For the text-containing cell, return its midpoint in [x, y] coordinate format. 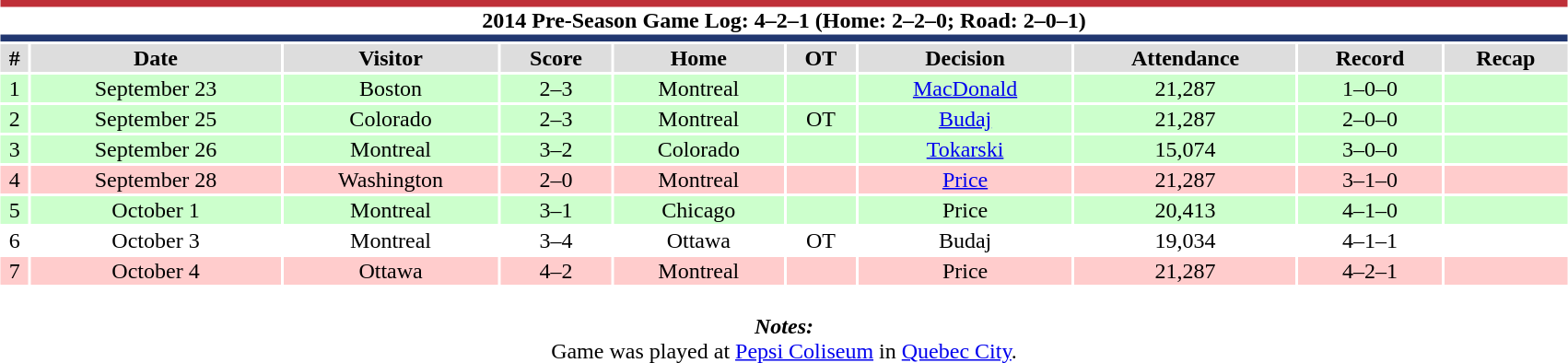
September 28 [157, 180]
September 23 [157, 88]
September 26 [157, 149]
Decision [965, 58]
4–1–0 [1371, 210]
15,074 [1186, 149]
3–2 [556, 149]
Tokarski [965, 149]
Attendance [1186, 58]
6 [15, 240]
7 [15, 271]
3–0–0 [1371, 149]
Boston [391, 88]
3 [15, 149]
3–1 [556, 210]
October 1 [157, 210]
Visitor [391, 58]
2014 Pre-Season Game Log: 4–2–1 (Home: 2–2–0; Road: 2–0–1) [784, 20]
4 [15, 180]
3–4 [556, 240]
Recap [1505, 58]
2–0–0 [1371, 119]
# [15, 58]
19,034 [1186, 240]
4–2 [556, 271]
1–0–0 [1371, 88]
Date [157, 58]
October 3 [157, 240]
4–2–1 [1371, 271]
5 [15, 210]
September 25 [157, 119]
Chicago [698, 210]
2 [15, 119]
October 4 [157, 271]
3–1–0 [1371, 180]
Score [556, 58]
MacDonald [965, 88]
Washington [391, 180]
Home [698, 58]
2–0 [556, 180]
20,413 [1186, 210]
4–1–1 [1371, 240]
1 [15, 88]
Record [1371, 58]
